For the text-containing cell, return its midpoint in (x, y) coordinate format. 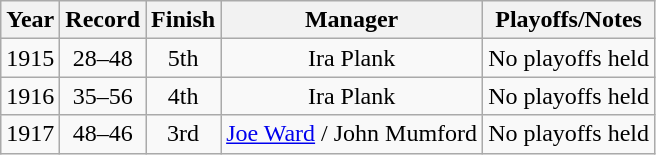
5th (184, 58)
28–48 (103, 58)
1917 (30, 134)
35–56 (103, 96)
Joe Ward / John Mumford (352, 134)
3rd (184, 134)
Record (103, 20)
48–46 (103, 134)
Manager (352, 20)
Year (30, 20)
Finish (184, 20)
4th (184, 96)
Playoffs/Notes (569, 20)
1916 (30, 96)
1915 (30, 58)
